Locate the cell with the specified text and output its [x, y] center coordinate. 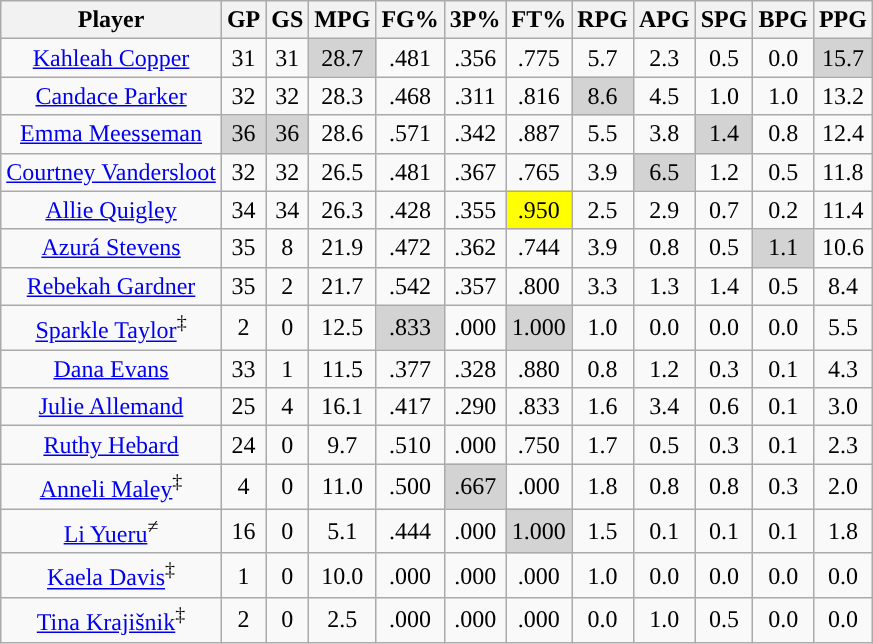
3.0 [842, 407]
MPG [342, 20]
12.4 [842, 134]
.468 [410, 96]
Allie Quigley [112, 210]
.542 [410, 286]
11.8 [842, 172]
.428 [410, 210]
.510 [410, 445]
3.4 [664, 407]
Courtney Vandersloot [112, 172]
Rebekah Gardner [112, 286]
16.1 [342, 407]
0.6 [724, 407]
33 [243, 369]
1.6 [603, 407]
0.7 [724, 210]
8 [288, 248]
BPG [783, 20]
6.5 [664, 172]
15.7 [842, 58]
25 [243, 407]
Candace Parker [112, 96]
24 [243, 445]
.775 [539, 58]
RPG [603, 20]
5.1 [342, 532]
Li Yueru≠ [112, 532]
FG% [410, 20]
Anneli Maley‡ [112, 486]
26.5 [342, 172]
3.8 [664, 134]
Ruthy Hebard [112, 445]
GP [243, 20]
1.1 [783, 248]
.571 [410, 134]
.950 [539, 210]
Azurá Stevens [112, 248]
Kaela Davis‡ [112, 576]
28.3 [342, 96]
.417 [410, 407]
.377 [410, 369]
.887 [539, 134]
.444 [410, 532]
.750 [539, 445]
4.3 [842, 369]
9.7 [342, 445]
Julie Allemand [112, 407]
1.5 [603, 532]
.362 [475, 248]
.357 [475, 286]
21.9 [342, 248]
SPG [724, 20]
.800 [539, 286]
.290 [475, 407]
APG [664, 20]
GS [288, 20]
.880 [539, 369]
28.6 [342, 134]
.667 [475, 486]
2.9 [664, 210]
2.0 [842, 486]
Player [112, 20]
1.3 [664, 286]
21.7 [342, 286]
.367 [475, 172]
11.0 [342, 486]
.472 [410, 248]
13.2 [842, 96]
.500 [410, 486]
3P% [475, 20]
4.5 [664, 96]
FT% [539, 20]
16 [243, 532]
.816 [539, 96]
Tina Krajišnik‡ [112, 620]
8.4 [842, 286]
1.7 [603, 445]
11.4 [842, 210]
.355 [475, 210]
28.7 [342, 58]
.311 [475, 96]
12.5 [342, 328]
10.6 [842, 248]
.765 [539, 172]
11.5 [342, 369]
.744 [539, 248]
PPG [842, 20]
3.3 [603, 286]
5.7 [603, 58]
10.0 [342, 576]
.356 [475, 58]
26.3 [342, 210]
Sparkle Taylor‡ [112, 328]
Dana Evans [112, 369]
Emma Meesseman [112, 134]
.342 [475, 134]
8.6 [603, 96]
0.2 [783, 210]
.328 [475, 369]
Kahleah Copper [112, 58]
